From the cell containing the given text, extract its center point as [x, y] coordinate. 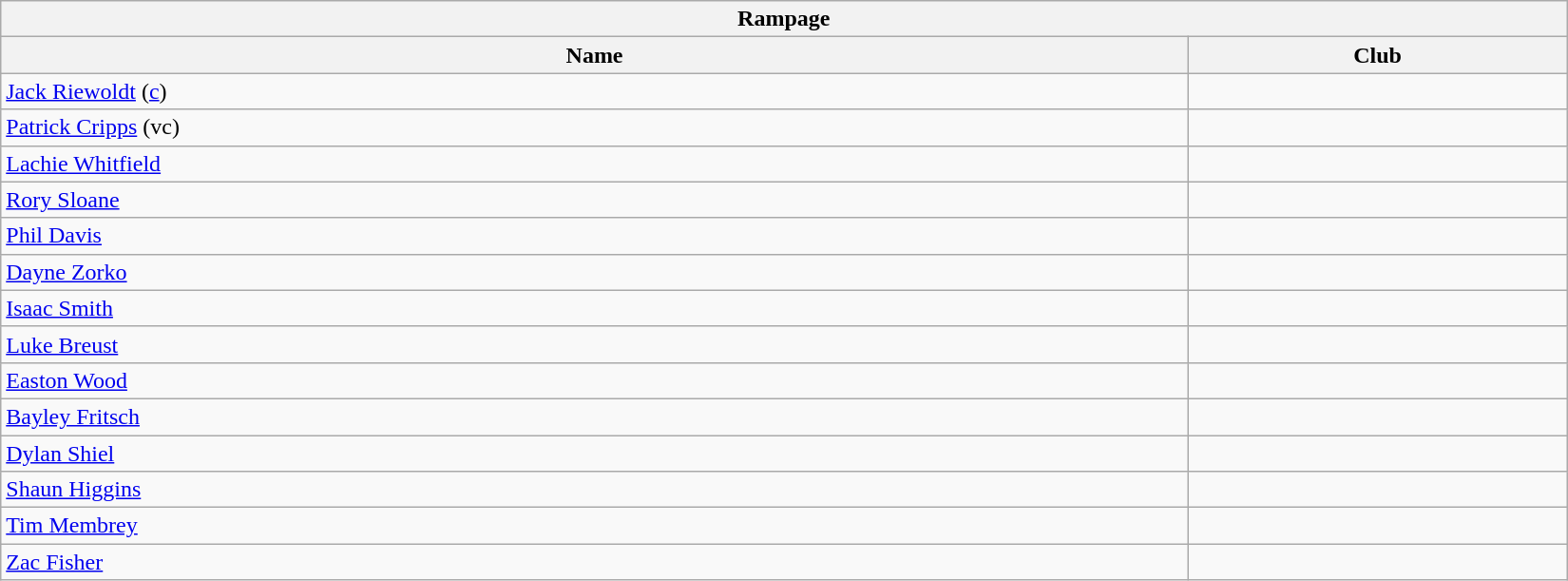
Bayley Fritsch [595, 416]
Lachie Whitfield [595, 164]
Zac Fisher [595, 562]
Shaun Higgins [595, 490]
Patrick Cripps (vc) [595, 127]
Jack Riewoldt (c) [595, 91]
Tim Membrey [595, 526]
Rampage [784, 19]
Easton Wood [595, 380]
Isaac Smith [595, 308]
Rory Sloane [595, 200]
Dayne Zorko [595, 272]
Club [1377, 55]
Phil Davis [595, 236]
Name [595, 55]
Dylan Shiel [595, 454]
Luke Breust [595, 344]
